From the cell containing the given text, extract its center point as [X, Y] coordinate. 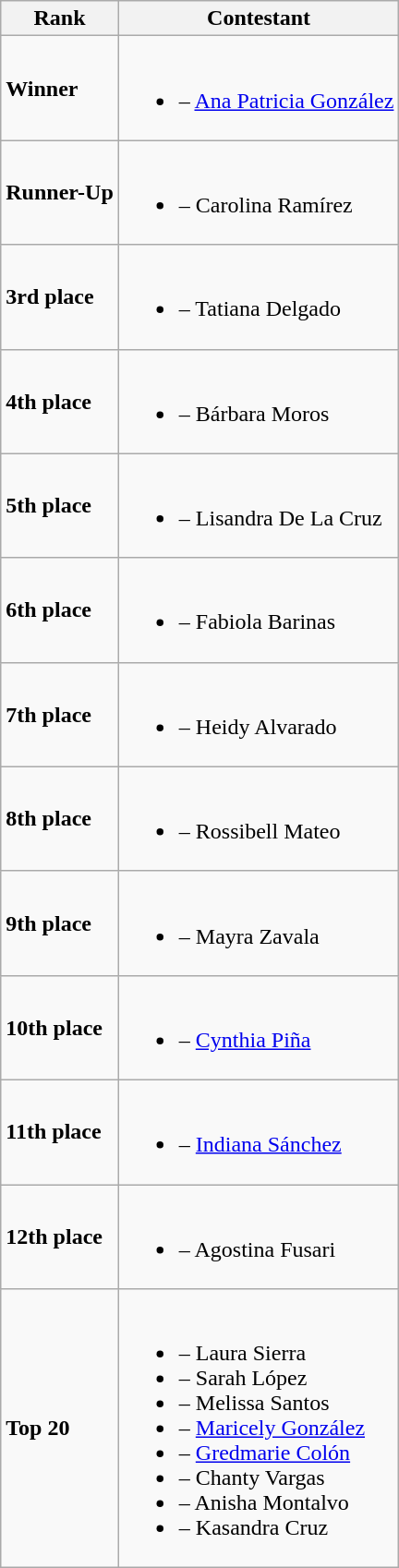
Top 20 [60, 1429]
12th place [60, 1236]
– Rossibell Mateo [259, 818]
– Carolina Ramírez [259, 192]
– Fabiola Barinas [259, 609]
– Bárbara Moros [259, 401]
Winner [60, 89]
Rank [60, 18]
Runner-Up [60, 192]
– Ana Patricia González [259, 89]
– Cynthia Piña [259, 1027]
6th place [60, 609]
Contestant [259, 18]
8th place [60, 818]
– Tatiana Delgado [259, 297]
3rd place [60, 297]
4th place [60, 401]
9th place [60, 923]
11th place [60, 1132]
– Heidy Alvarado [259, 715]
– Agostina Fusari [259, 1236]
– Mayra Zavala [259, 923]
– Laura Sierra – Sarah López – Melissa Santos – Maricely González – Gredmarie Colón – Chanty Vargas – Anisha Montalvo – Kasandra Cruz [259, 1429]
7th place [60, 715]
10th place [60, 1027]
5th place [60, 506]
– Lisandra De La Cruz [259, 506]
– Indiana Sánchez [259, 1132]
